Capture the cell that displays the provided text and extract its (x, y) central coordinate. 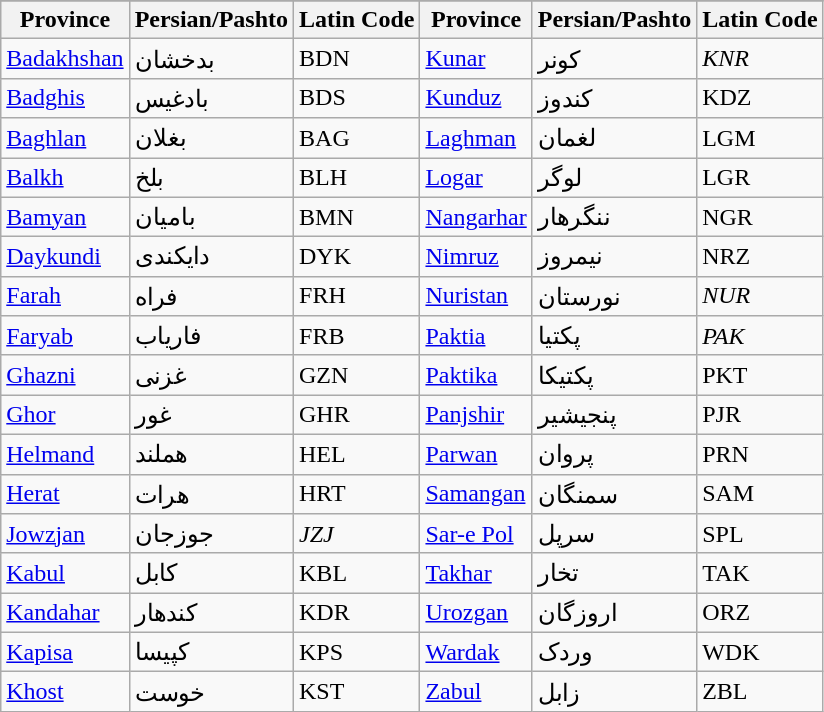
TAK (760, 573)
Jowzjan (65, 534)
کندوز (614, 98)
NUR (760, 296)
BMN (357, 217)
WDK (760, 652)
BDS (357, 98)
Nimruz (476, 257)
Daykundi (65, 257)
Helmand (65, 454)
هملند (211, 454)
BDN (357, 59)
کپیسا (211, 652)
PJR (760, 415)
بلخ (211, 178)
BAG (357, 138)
سمنگان (614, 494)
اروزگان (614, 613)
Paktia (476, 336)
سرپل (614, 534)
Faryab (65, 336)
ORZ (760, 613)
KBL (357, 573)
FRH (357, 296)
KST (357, 692)
Farah (65, 296)
PKT (760, 375)
فاریاب (211, 336)
Nuristan (476, 296)
لغمان (614, 138)
تخار (614, 573)
پنجیشیر (614, 415)
Kandahar (65, 613)
GZN (357, 375)
بدخشان (211, 59)
Takhar (476, 573)
پروان (614, 454)
GHR (357, 415)
Kunar (476, 59)
KDZ (760, 98)
جوزجان (211, 534)
Logar (476, 178)
Kabul (65, 573)
Herat (65, 494)
وردک (614, 652)
PAK (760, 336)
بادغیس (211, 98)
KNR (760, 59)
Panjshir (476, 415)
HEL (357, 454)
Nangarhar (476, 217)
Khost (65, 692)
نورستان (614, 296)
Zabul (476, 692)
SAM (760, 494)
لوگر (614, 178)
هرات (211, 494)
DYK (357, 257)
پکتیکا (614, 375)
ZBL (760, 692)
Ghor (65, 415)
غزنی (211, 375)
KDR (357, 613)
BLH (357, 178)
Samangan (476, 494)
Paktika (476, 375)
بغلان (211, 138)
Balkh (65, 178)
JZJ (357, 534)
LGR (760, 178)
Parwan (476, 454)
Urozgan (476, 613)
دایکندی (211, 257)
بامیان (211, 217)
PRN (760, 454)
زابل (614, 692)
Laghman (476, 138)
Wardak (476, 652)
NRZ (760, 257)
کندهار (211, 613)
ننگرهار (614, 217)
کابل (211, 573)
HRT (357, 494)
Bamyan (65, 217)
NGR (760, 217)
FRB (357, 336)
Baghlan (65, 138)
LGM (760, 138)
نیمروز (614, 257)
خوست (211, 692)
Kapisa (65, 652)
Sar-e Pol (476, 534)
Badakhshan (65, 59)
SPL (760, 534)
Badghis (65, 98)
Kunduz (476, 98)
غور (211, 415)
کونر (614, 59)
پکتیا (614, 336)
KPS (357, 652)
Ghazni (65, 375)
فراه (211, 296)
